From the cell containing the given text, extract its center point as [x, y] coordinate. 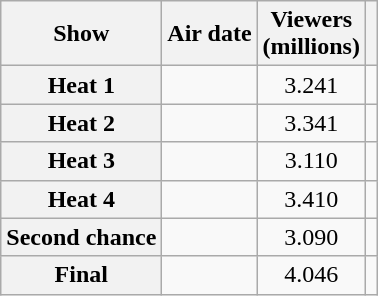
Heat 1 [82, 85]
3.090 [311, 237]
4.046 [311, 275]
Viewers(millions) [311, 34]
Heat 3 [82, 161]
3.241 [311, 85]
3.110 [311, 161]
Air date [210, 34]
3.410 [311, 199]
Heat 4 [82, 199]
Heat 2 [82, 123]
3.341 [311, 123]
Final [82, 275]
Show [82, 34]
Second chance [82, 237]
